Pinpoint the cell where the given text exists, returning its [X, Y] midpoint coordinate. 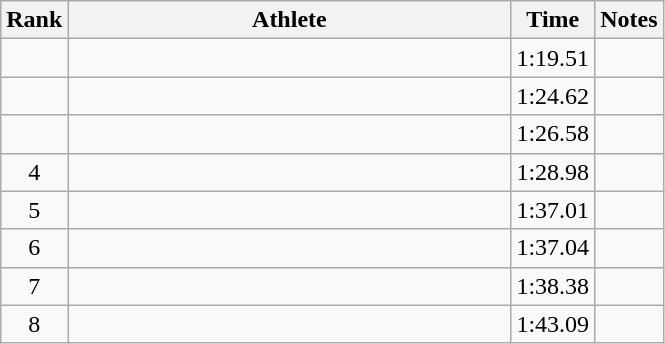
Notes [629, 20]
1:19.51 [553, 58]
Rank [34, 20]
1:24.62 [553, 96]
6 [34, 248]
5 [34, 210]
4 [34, 172]
1:38.38 [553, 286]
1:37.01 [553, 210]
Athlete [290, 20]
7 [34, 286]
8 [34, 324]
Time [553, 20]
1:26.58 [553, 134]
1:43.09 [553, 324]
1:37.04 [553, 248]
1:28.98 [553, 172]
